Return [x, y] of the center of cell containing provided text 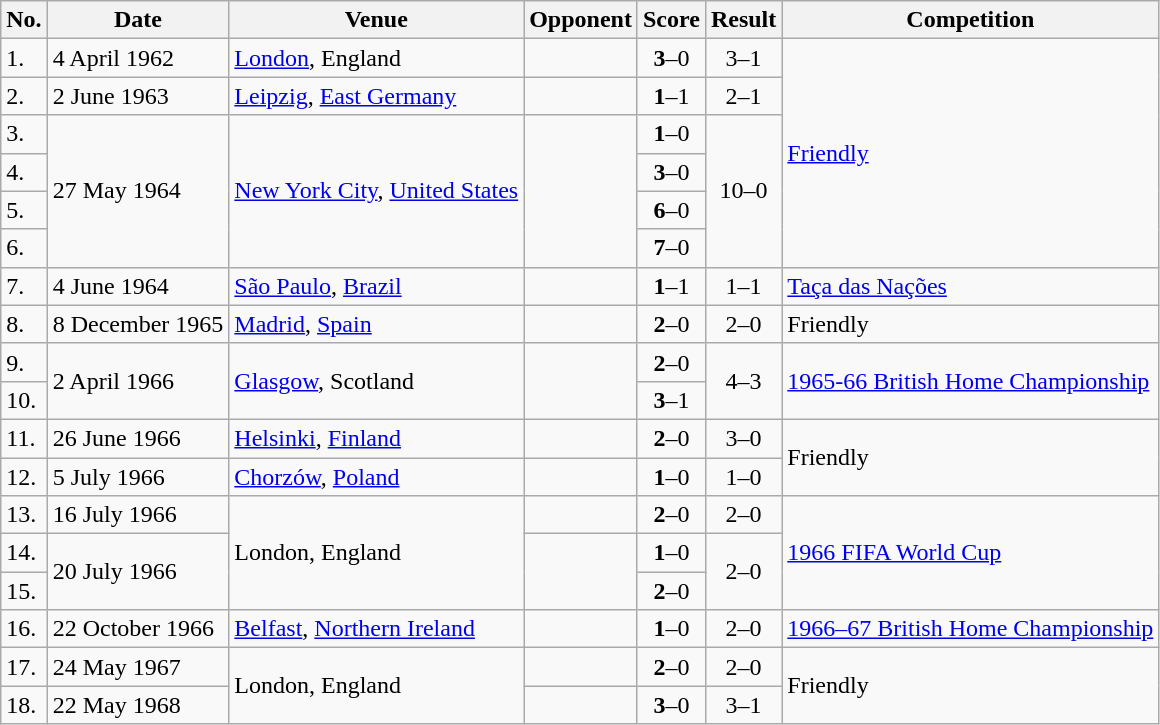
Leipzig, East Germany [376, 96]
11. [24, 438]
Glasgow, Scotland [376, 381]
5 July 1966 [138, 477]
1966–67 British Home Championship [970, 629]
2 April 1966 [138, 381]
Opponent [581, 20]
1966 FIFA World Cup [970, 553]
13. [24, 515]
Helsinki, Finland [376, 438]
6. [24, 248]
9. [24, 362]
Venue [376, 20]
15. [24, 591]
2 June 1963 [138, 96]
7. [24, 286]
Date [138, 20]
26 June 1966 [138, 438]
Competition [970, 20]
18. [24, 705]
8 December 1965 [138, 324]
Belfast, Northern Ireland [376, 629]
24 May 1967 [138, 667]
8. [24, 324]
17. [24, 667]
São Paulo, Brazil [376, 286]
20 July 1966 [138, 572]
4–3 [743, 381]
Madrid, Spain [376, 324]
22 October 1966 [138, 629]
Result [743, 20]
Taça das Nações [970, 286]
7–0 [671, 248]
14. [24, 553]
1. [24, 58]
6–0 [671, 210]
3. [24, 134]
16. [24, 629]
Chorzów, Poland [376, 477]
27 May 1964 [138, 191]
4. [24, 172]
2. [24, 96]
10–0 [743, 191]
1965-66 British Home Championship [970, 381]
Score [671, 20]
12. [24, 477]
4 April 1962 [138, 58]
4 June 1964 [138, 286]
2–1 [743, 96]
New York City, United States [376, 191]
5. [24, 210]
10. [24, 400]
16 July 1966 [138, 515]
No. [24, 20]
22 May 1968 [138, 705]
